Determine the [x, y] coordinate at the center of the cell enclosing the given text.  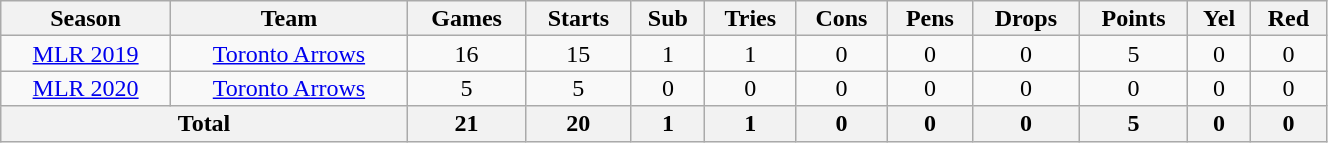
Total [204, 124]
Team [288, 18]
Starts [578, 18]
Cons [842, 18]
Sub [668, 18]
Games [466, 18]
Pens [930, 18]
Yel [1219, 18]
15 [578, 54]
Tries [750, 18]
Red [1288, 18]
Drops [1026, 18]
Points [1134, 18]
MLR 2019 [86, 54]
16 [466, 54]
Season [86, 18]
21 [466, 124]
MLR 2020 [86, 88]
20 [578, 124]
